Find where the given text appears and provide that cell's center as [X, Y] coordinate. 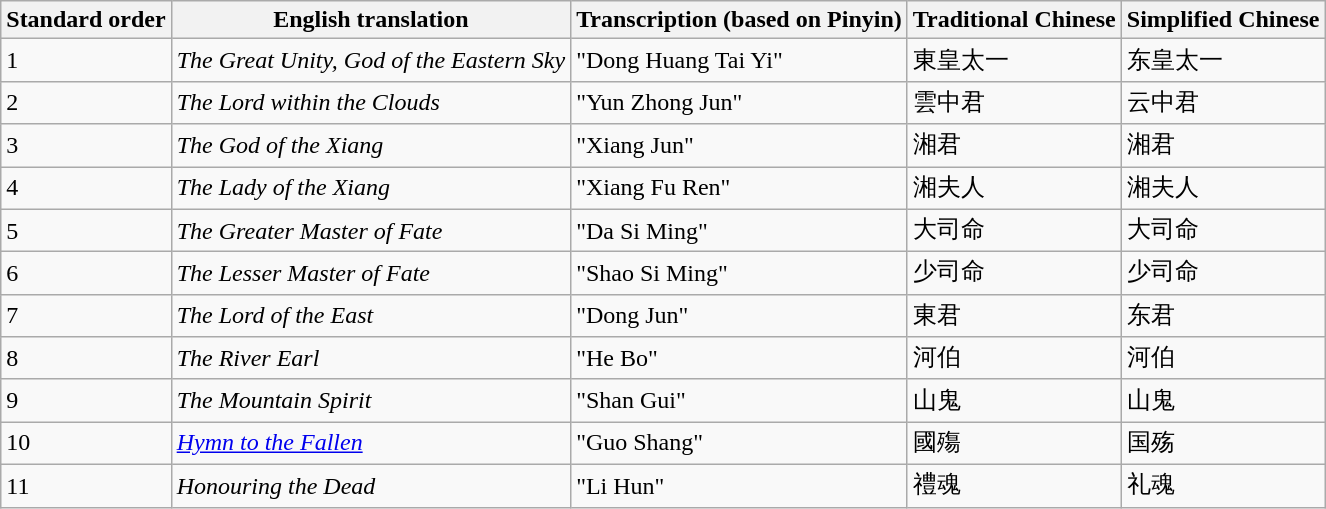
The Lord within the Clouds [370, 102]
"Shao Si Ming" [740, 274]
雲中君 [1014, 102]
"He Bo" [740, 358]
The Lesser Master of Fate [370, 274]
10 [86, 444]
The Lady of the Xiang [370, 188]
7 [86, 316]
"Yun Zhong Jun" [740, 102]
The Lord of the East [370, 316]
3 [86, 146]
The God of the Xiang [370, 146]
English translation [370, 20]
云中君 [1223, 102]
东皇太一 [1223, 60]
Transcription (based on Pinyin) [740, 20]
The Great Unity, God of the Eastern Sky [370, 60]
"Xiang Fu Ren" [740, 188]
国殇 [1223, 444]
The Greater Master of Fate [370, 230]
"Dong Huang Tai Yi" [740, 60]
9 [86, 400]
4 [86, 188]
Simplified Chinese [1223, 20]
禮魂 [1014, 486]
Traditional Chinese [1014, 20]
Standard order [86, 20]
"Dong Jun" [740, 316]
"Shan Gui" [740, 400]
東皇太一 [1014, 60]
"Xiang Jun" [740, 146]
2 [86, 102]
5 [86, 230]
Hymn to the Fallen [370, 444]
6 [86, 274]
"Li Hun" [740, 486]
Honouring the Dead [370, 486]
東君 [1014, 316]
The River Earl [370, 358]
8 [86, 358]
The Mountain Spirit [370, 400]
"Da Si Ming" [740, 230]
1 [86, 60]
礼魂 [1223, 486]
11 [86, 486]
东君 [1223, 316]
國殤 [1014, 444]
"Guo Shang" [740, 444]
